Find where the given text appears and provide that cell's center as [x, y] coordinate. 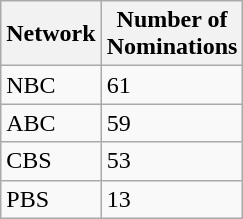
ABC [51, 123]
PBS [51, 199]
NBC [51, 85]
13 [172, 199]
Number ofNominations [172, 34]
Network [51, 34]
59 [172, 123]
CBS [51, 161]
53 [172, 161]
61 [172, 85]
